Identify which cell holds the provided text, then report its [X, Y] central coordinate. 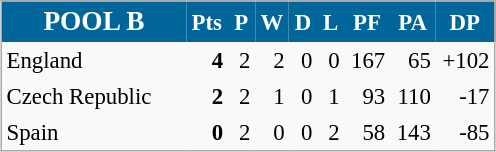
DP [464, 22]
Pts [207, 22]
143 [413, 132]
-17 [464, 96]
P [242, 22]
L [330, 22]
-85 [464, 132]
Spain [94, 132]
167 [367, 60]
PF [367, 22]
Czech Republic [94, 96]
POOL B [94, 22]
+102 [464, 60]
110 [413, 96]
PA [413, 22]
65 [413, 60]
W [272, 22]
D [303, 22]
England [94, 60]
4 [207, 60]
93 [367, 96]
58 [367, 132]
